Search for the cell housing the specified text and yield its [X, Y] center coordinate. 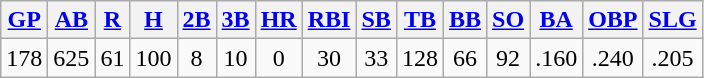
SLG [672, 20]
R [112, 20]
0 [278, 58]
H [154, 20]
GP [24, 20]
178 [24, 58]
8 [196, 58]
33 [376, 58]
.160 [556, 58]
92 [508, 58]
SO [508, 20]
RBI [329, 20]
66 [464, 58]
SB [376, 20]
128 [420, 58]
100 [154, 58]
10 [236, 58]
HR [278, 20]
BA [556, 20]
AB [72, 20]
TB [420, 20]
2B [196, 20]
625 [72, 58]
.205 [672, 58]
61 [112, 58]
30 [329, 58]
.240 [613, 58]
BB [464, 20]
OBP [613, 20]
3B [236, 20]
